Provide the [X, Y] coordinate of the cell's center where the given text is located.  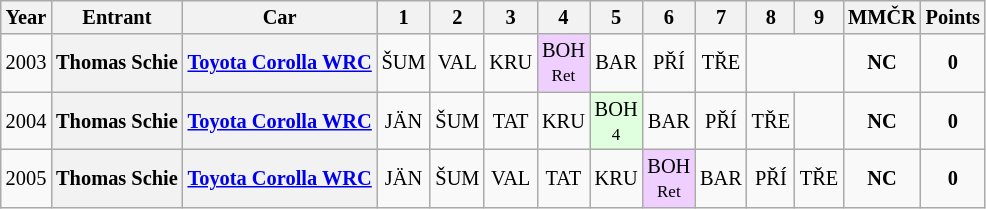
8 [771, 17]
Car [280, 17]
Points [953, 17]
9 [819, 17]
MMČR [882, 17]
BOH4 [616, 121]
2005 [26, 178]
Year [26, 17]
1 [404, 17]
5 [616, 17]
7 [721, 17]
Entrant [116, 17]
2 [457, 17]
3 [510, 17]
6 [668, 17]
4 [564, 17]
2004 [26, 121]
2003 [26, 63]
